Identify which cell holds the provided text, then report its (x, y) central coordinate. 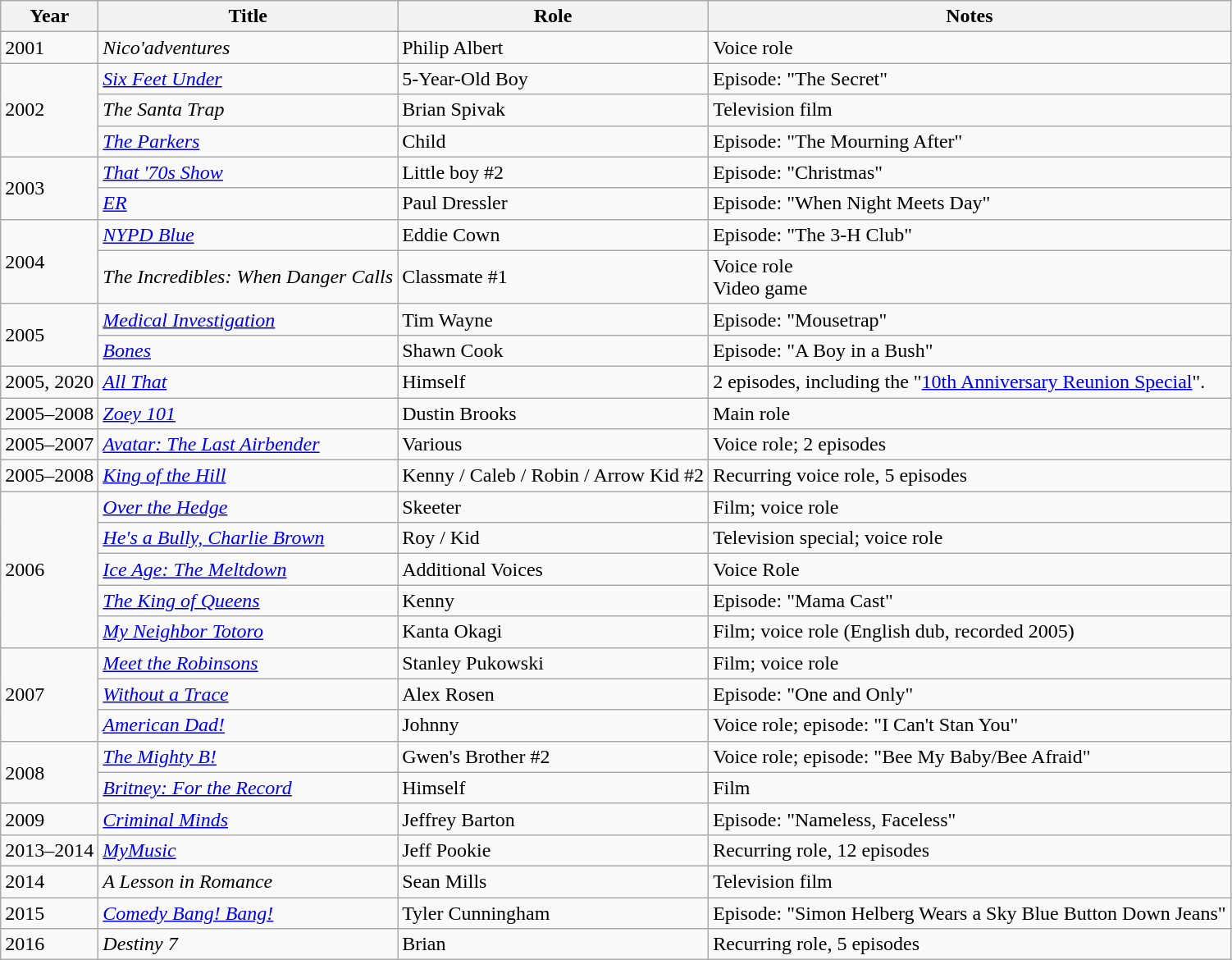
Destiny 7 (248, 944)
Alex Rosen (553, 694)
Philip Albert (553, 48)
Comedy Bang! Bang! (248, 913)
Recurring role, 12 episodes (970, 850)
Episode: "Christmas" (970, 172)
Voice role; 2 episodes (970, 445)
Gwen's Brother #2 (553, 757)
Medical Investigation (248, 319)
All That (248, 382)
2007 (49, 694)
2008 (49, 772)
2004 (49, 261)
5-Year-Old Boy (553, 79)
Shawn Cook (553, 350)
2015 (49, 913)
2003 (49, 188)
Notes (970, 16)
Voice role; episode: "I Can't Stan You" (970, 725)
2006 (49, 569)
Recurring role, 5 episodes (970, 944)
Meet the Robinsons (248, 663)
Kenny / Caleb / Robin / Arrow Kid #2 (553, 476)
Little boy #2 (553, 172)
Jeffrey Barton (553, 819)
2001 (49, 48)
Tyler Cunningham (553, 913)
Over the Hedge (248, 507)
Episode: "The Secret" (970, 79)
Zoey 101 (248, 413)
American Dad! (248, 725)
Bones (248, 350)
Recurring voice role, 5 episodes (970, 476)
ER (248, 203)
Episode: "Simon Helberg Wears a Sky Blue Button Down Jeans" (970, 913)
Stanley Pukowski (553, 663)
That '70s Show (248, 172)
Brian Spivak (553, 110)
Additional Voices (553, 569)
Voice role (970, 48)
2009 (49, 819)
King of the Hill (248, 476)
Criminal Minds (248, 819)
Title (248, 16)
Episode: "One and Only" (970, 694)
Kenny (553, 601)
Year (49, 16)
2013–2014 (49, 850)
Tim Wayne (553, 319)
Role (553, 16)
Nico'adventures (248, 48)
Avatar: The Last Airbender (248, 445)
He's a Bully, Charlie Brown (248, 538)
Without a Trace (248, 694)
Eddie Cown (553, 235)
Film (970, 788)
2016 (49, 944)
Kanta Okagi (553, 632)
MyMusic (248, 850)
Ice Age: The Meltdown (248, 569)
A Lesson in Romance (248, 881)
2014 (49, 881)
Jeff Pookie (553, 850)
Johnny (553, 725)
Episode: "Nameless, Faceless" (970, 819)
Roy / Kid (553, 538)
Episode: "When Night Meets Day" (970, 203)
Brian (553, 944)
Episode: "The 3-H Club" (970, 235)
The King of Queens (248, 601)
Episode: "The Mourning After" (970, 141)
Various (553, 445)
2005 (49, 335)
2005–2007 (49, 445)
Voice Role (970, 569)
2 episodes, including the "10th Anniversary Reunion Special". (970, 382)
Main role (970, 413)
The Incredibles: When Danger Calls (248, 277)
Dustin Brooks (553, 413)
Six Feet Under (248, 79)
Film; voice role (English dub, recorded 2005) (970, 632)
Television special; voice role (970, 538)
2005, 2020 (49, 382)
Britney: For the Record (248, 788)
The Parkers (248, 141)
NYPD Blue (248, 235)
Episode: "Mousetrap" (970, 319)
My Neighbor Totoro (248, 632)
The Mighty B! (248, 757)
Voice roleVideo game (970, 277)
Sean Mills (553, 881)
Voice role; episode: "Bee My Baby/Bee Afraid" (970, 757)
Episode: "A Boy in a Bush" (970, 350)
Child (553, 141)
2002 (49, 110)
Episode: "Mama Cast" (970, 601)
Skeeter (553, 507)
The Santa Trap (248, 110)
Classmate #1 (553, 277)
Paul Dressler (553, 203)
